Identify which cell holds the provided text, then report its (x, y) central coordinate. 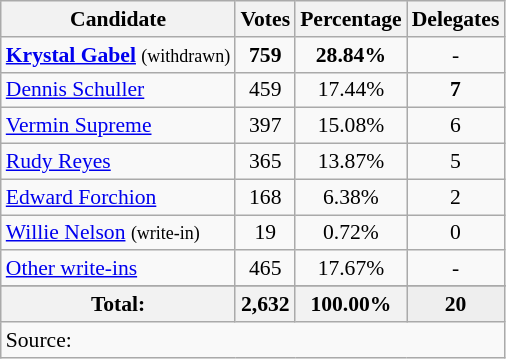
2,632 (265, 304)
465 (265, 269)
15.08% (351, 126)
2 (456, 197)
Dennis Schuller (118, 90)
Rudy Reyes (118, 162)
Source: (253, 340)
365 (265, 162)
17.67% (351, 269)
Delegates (456, 19)
Edward Forchion (118, 197)
0 (456, 233)
Candidate (118, 19)
7 (456, 90)
Percentage (351, 19)
19 (265, 233)
Other write-ins (118, 269)
5 (456, 162)
6.38% (351, 197)
100.00% (351, 304)
17.44% (351, 90)
6 (456, 126)
20 (456, 304)
Total: (118, 304)
459 (265, 90)
28.84% (351, 55)
397 (265, 126)
Krystal Gabel (withdrawn) (118, 55)
Vermin Supreme (118, 126)
Willie Nelson (write-in) (118, 233)
759 (265, 55)
Votes (265, 19)
0.72% (351, 233)
13.87% (351, 162)
168 (265, 197)
